Locate the cell with the specified text and output its (x, y) center coordinate. 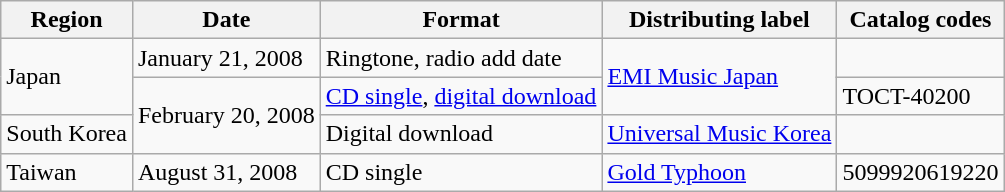
February 20, 2008 (226, 115)
Distributing label (720, 20)
Universal Music Korea (720, 134)
Format (461, 20)
Catalog codes (920, 20)
EMI Music Japan (720, 77)
August 31, 2008 (226, 172)
TOCT-40200 (920, 96)
Taiwan (67, 172)
January 21, 2008 (226, 58)
South Korea (67, 134)
Digital download (461, 134)
Japan (67, 77)
Gold Typhoon (720, 172)
Date (226, 20)
CD single (461, 172)
5099920619220 (920, 172)
Ringtone, radio add date (461, 58)
CD single, digital download (461, 96)
Region (67, 20)
